Output the [X, Y] coordinate of the center of the cell containing the given text.  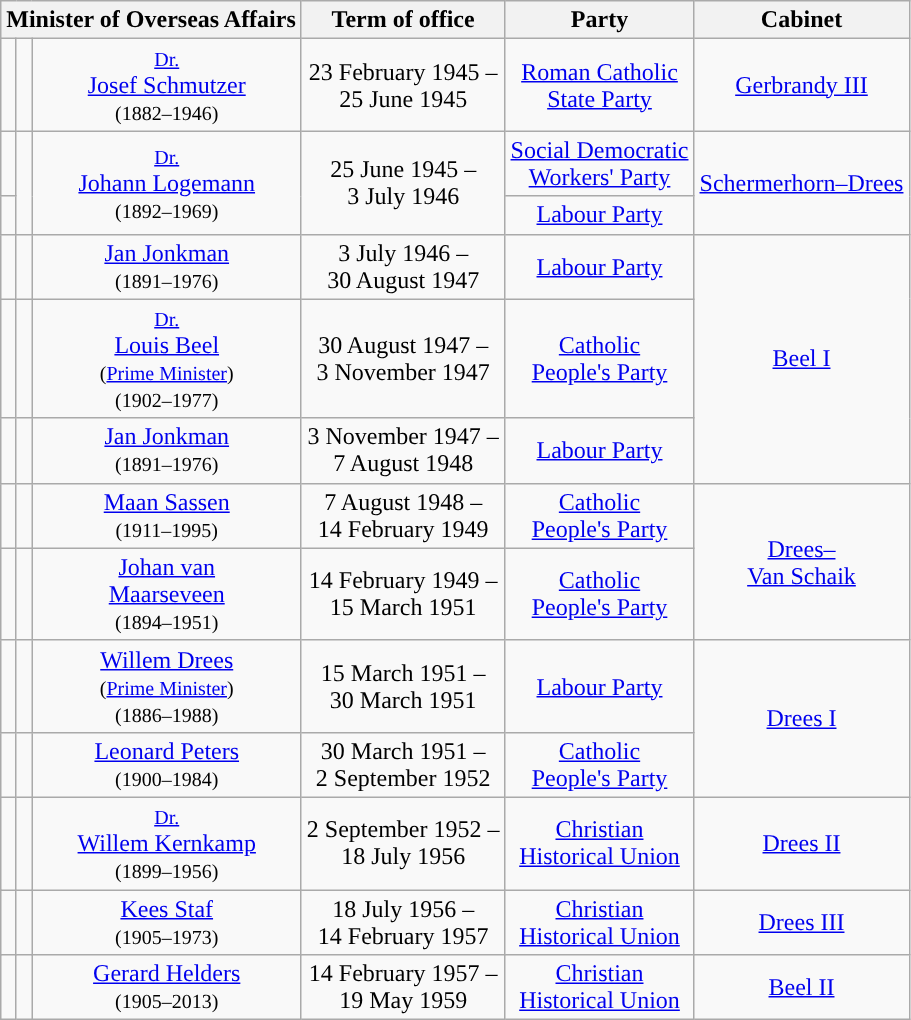
Cabinet [802, 20]
Beel II [802, 988]
Social Democratic Workers' Party [600, 164]
Gerard Helders (1905–2013) [166, 988]
Kees Staf (1905–1973) [166, 922]
Roman Catholic State Party [600, 85]
30 March 1951 – 2 September 1952 [403, 764]
25 June 1945 – 3 July 1946 [403, 182]
18 July 1956 – 14 February 1957 [403, 922]
Term of office [403, 20]
Drees I [802, 718]
Dr. Willem Kernkamp (1899–1956) [166, 843]
Johan van Maarseveen (1894–1951) [166, 594]
2 September 1952 – 18 July 1956 [403, 843]
Dr. Louis Beel (Prime Minister) (1902–1977) [166, 358]
14 February 1957 – 19 May 1959 [403, 988]
Drees III [802, 922]
Schermerhorn–Drees [802, 182]
Dr. Johann Logemann (1892–1969) [166, 182]
Leonard Peters (1900–1984) [166, 764]
3 November 1947 – 7 August 1948 [403, 450]
30 August 1947 – 3 November 1947 [403, 358]
23 February 1945 – 25 June 1945 [403, 85]
Drees–Van Schaik [802, 562]
Dr. Josef Schmutzer (1882–1946) [166, 85]
3 July 1946 – 30 August 1947 [403, 266]
14 February 1949 – 15 March 1951 [403, 594]
Willem Drees (Prime Minister) (1886–1988) [166, 686]
Beel I [802, 358]
Maan Sassen (1911–1995) [166, 516]
7 August 1948 – 14 February 1949 [403, 516]
Drees II [802, 843]
Gerbrandy III [802, 85]
Party [600, 20]
Minister of Overseas Affairs [152, 20]
15 March 1951 – 30 March 1951 [403, 686]
